Return (X, Y) of the center of cell containing provided text 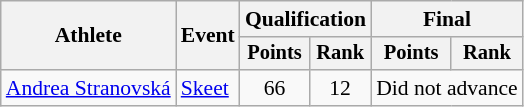
Skeet (208, 88)
Athlete (88, 36)
Final (447, 19)
66 (274, 88)
12 (340, 88)
Did not advance (447, 88)
Event (208, 36)
Qualification (306, 19)
Andrea Stranovská (88, 88)
